Extract the (X, Y) coordinate from the center of the cell holding the provided text.  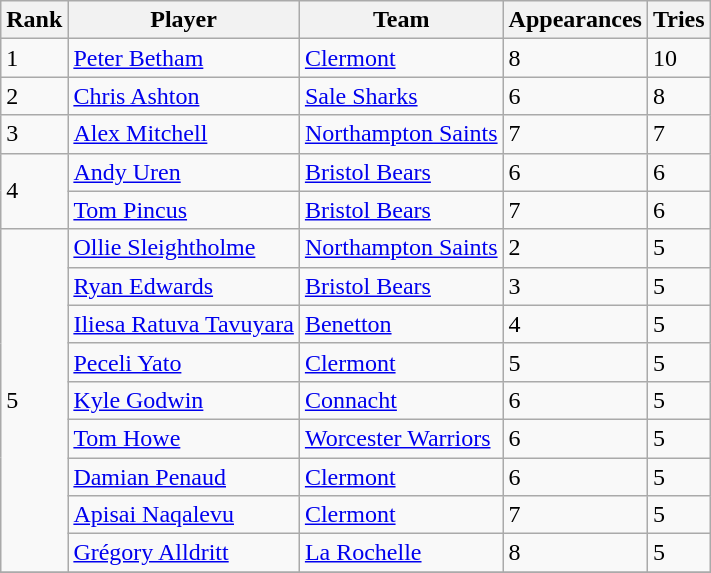
Worcester Warriors (401, 438)
Peter Betham (184, 58)
Connacht (401, 400)
10 (678, 58)
Rank (34, 20)
Tries (678, 20)
Sale Sharks (401, 96)
Iliesa Ratuva Tavuyara (184, 324)
Appearances (575, 20)
1 (34, 58)
Apisai Naqalevu (184, 515)
Grégory Alldritt (184, 553)
La Rochelle (401, 553)
Tom Pincus (184, 210)
Chris Ashton (184, 96)
Alex Mitchell (184, 134)
Player (184, 20)
Ryan Edwards (184, 286)
Tom Howe (184, 438)
Team (401, 20)
Peceli Yato (184, 362)
Damian Penaud (184, 477)
Kyle Godwin (184, 400)
Ollie Sleightholme (184, 248)
Andy Uren (184, 172)
Benetton (401, 324)
